For the text-containing cell, return its midpoint in [X, Y] coordinate format. 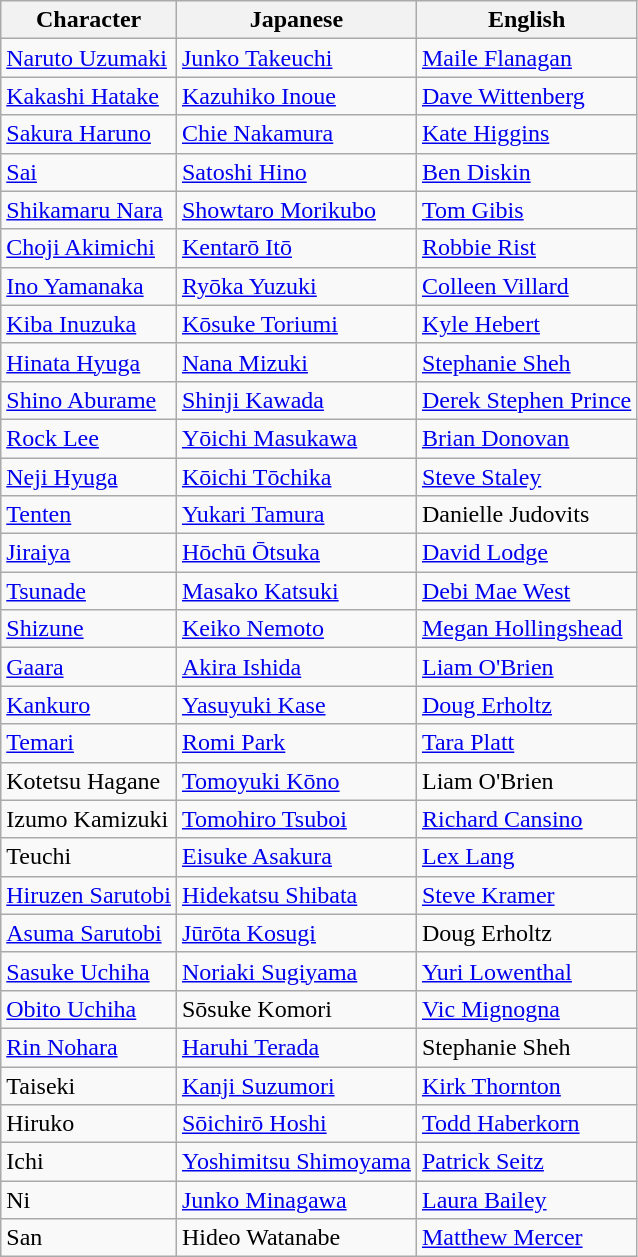
Ni [89, 1200]
Temari [89, 743]
Brian Donovan [526, 438]
Dave Wittenberg [526, 96]
Choji Akimichi [89, 248]
Rin Nohara [89, 1047]
Noriaki Sugiyama [296, 971]
Shizune [89, 629]
Yōichi Masukawa [296, 438]
Sakura Haruno [89, 134]
Hiruzen Sarutobi [89, 895]
Naruto Uzumaki [89, 58]
Kiba Inuzuka [89, 324]
Yasuyuki Kase [296, 705]
Todd Haberkorn [526, 1124]
Yoshimitsu Shimoyama [296, 1162]
Vic Mignogna [526, 1009]
Matthew Mercer [526, 1238]
Kazuhiko Inoue [296, 96]
Kotetsu Hagane [89, 781]
Tomohiro Tsuboi [296, 819]
Laura Bailey [526, 1200]
Izumo Kamizuki [89, 819]
Kyle Hebert [526, 324]
Satoshi Hino [296, 172]
Debi Mae West [526, 591]
Robbie Rist [526, 248]
Obito Uchiha [89, 1009]
Asuma Sarutobi [89, 933]
Colleen Villard [526, 286]
Kōichi Tōchika [296, 477]
Chie Nakamura [296, 134]
Jūrōta Kosugi [296, 933]
Neji Hyuga [89, 477]
Junko Minagawa [296, 1200]
Keiko Nemoto [296, 629]
David Lodge [526, 553]
Tara Platt [526, 743]
Romi Park [296, 743]
Jiraiya [89, 553]
Sōsuke Komori [296, 1009]
Ichi [89, 1162]
Masako Katsuki [296, 591]
Danielle Judovits [526, 515]
Sai [89, 172]
Ben Diskin [526, 172]
Tsunade [89, 591]
Hōchū Ōtsuka [296, 553]
Character [89, 20]
Haruhi Terada [296, 1047]
Tom Gibis [526, 210]
Nana Mizuki [296, 362]
Hinata Hyuga [89, 362]
Derek Stephen Prince [526, 400]
Kate Higgins [526, 134]
Kanji Suzumori [296, 1085]
Steve Kramer [526, 895]
Showtaro Morikubo [296, 210]
San [89, 1238]
Gaara [89, 667]
Yukari Tamura [296, 515]
Hiruko [89, 1124]
Shikamaru Nara [89, 210]
Megan Hollingshead [526, 629]
Ryōka Yuzuki [296, 286]
Rock Lee [89, 438]
Taiseki [89, 1085]
Maile Flanagan [526, 58]
Shino Aburame [89, 400]
Kentarō Itō [296, 248]
Ino Yamanaka [89, 286]
Akira Ishida [296, 667]
Patrick Seitz [526, 1162]
Junko Takeuchi [296, 58]
Sōichirō Hoshi [296, 1124]
English [526, 20]
Kankuro [89, 705]
Sasuke Uchiha [89, 971]
Shinji Kawada [296, 400]
Eisuke Asakura [296, 857]
Kirk Thornton [526, 1085]
Kōsuke Toriumi [296, 324]
Yuri Lowenthal [526, 971]
Lex Lang [526, 857]
Hidekatsu Shibata [296, 895]
Kakashi Hatake [89, 96]
Japanese [296, 20]
Tomoyuki Kōno [296, 781]
Tenten [89, 515]
Steve Staley [526, 477]
Teuchi [89, 857]
Richard Cansino [526, 819]
Hideo Watanabe [296, 1238]
